Output the (x, y) coordinate of the center of the cell containing the given text.  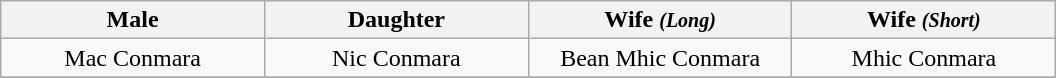
Wife (Short) (924, 20)
Nic Conmara (396, 58)
Wife (Long) (660, 20)
Bean Mhic Conmara (660, 58)
Daughter (396, 20)
Male (133, 20)
Mac Conmara (133, 58)
Mhic Conmara (924, 58)
